Capture the cell that displays the provided text and extract its (x, y) central coordinate. 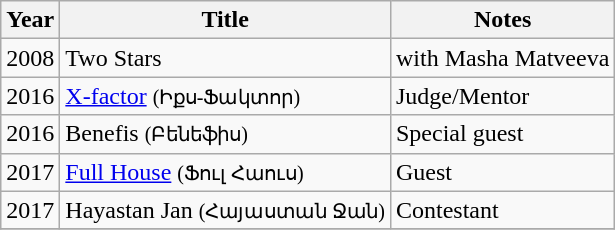
Two Stars (226, 58)
2008 (30, 58)
X-factor (Իքս-Ֆակտոր) (226, 96)
Title (226, 20)
Benefis (Բենեֆիս) (226, 134)
Notes (502, 20)
Year (30, 20)
Judge/Mentor (502, 96)
with Masha Matveeva (502, 58)
Full House (Ֆուլ Հաուս) (226, 172)
Special guest (502, 134)
Guest (502, 172)
Contestant (502, 210)
Hayastan Jan (Հայաստան Ջան) (226, 210)
